Determine the (x, y) coordinate at the center of the cell enclosing the given text.  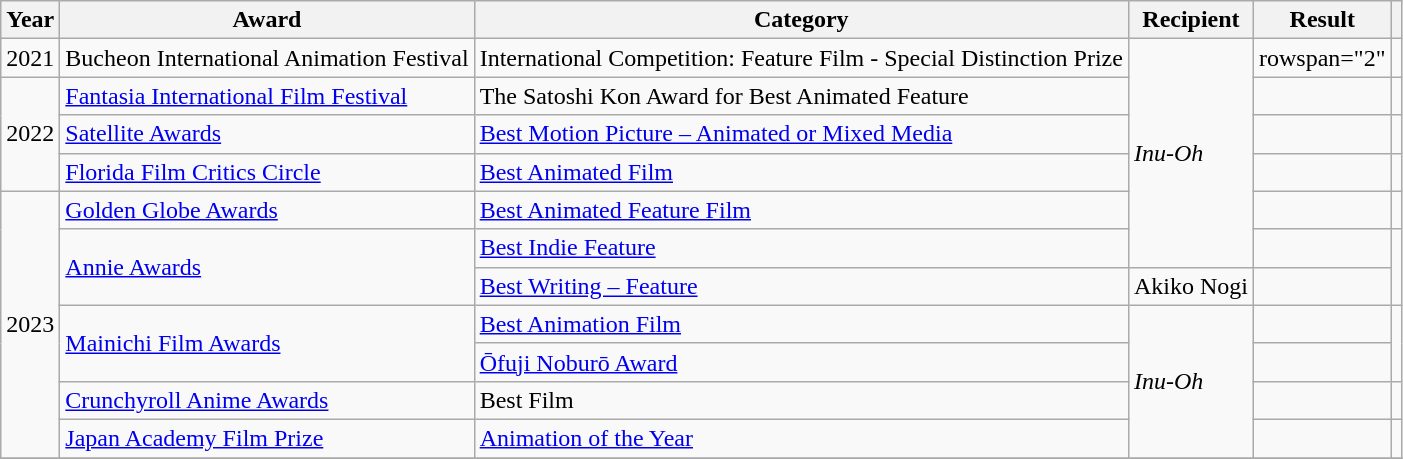
Animation of the Year (801, 438)
Category (801, 20)
Florida Film Critics Circle (267, 172)
The Satoshi Kon Award for Best Animated Feature (801, 96)
Akiko Nogi (1190, 286)
Crunchyroll Anime Awards (267, 400)
rowspan="2" (1322, 58)
2021 (30, 58)
2023 (30, 324)
Annie Awards (267, 267)
2022 (30, 134)
Bucheon International Animation Festival (267, 58)
Award (267, 20)
Best Animation Film (801, 324)
International Competition: Feature Film - Special Distinction Prize (801, 58)
Best Animated Feature Film (801, 210)
Best Indie Feature (801, 248)
Satellite Awards (267, 134)
Best Film (801, 400)
Best Writing – Feature (801, 286)
Recipient (1190, 20)
Best Motion Picture – Animated or Mixed Media (801, 134)
Golden Globe Awards (267, 210)
Japan Academy Film Prize (267, 438)
Mainichi Film Awards (267, 343)
Result (1322, 20)
Fantasia International Film Festival (267, 96)
Ōfuji Noburō Award (801, 362)
Best Animated Film (801, 172)
Year (30, 20)
